Output the (X, Y) coordinate of the center of the cell containing the given text.  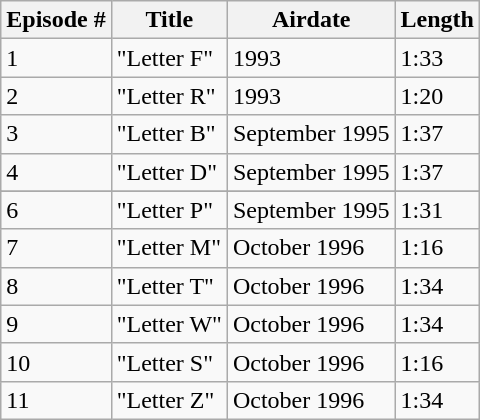
Airdate (311, 20)
Episode # (56, 20)
6 (56, 210)
1 (56, 58)
4 (56, 172)
11 (56, 400)
"Letter D" (169, 172)
2 (56, 96)
8 (56, 286)
Length (437, 20)
1:33 (437, 58)
"Letter P" (169, 210)
7 (56, 248)
"Letter S" (169, 362)
"Letter W" (169, 324)
9 (56, 324)
10 (56, 362)
"Letter F" (169, 58)
1:31 (437, 210)
1:20 (437, 96)
"Letter M" (169, 248)
"Letter Z" (169, 400)
"Letter B" (169, 134)
Title (169, 20)
"Letter T" (169, 286)
3 (56, 134)
"Letter R" (169, 96)
